For the text-containing cell, return its midpoint in [x, y] coordinate format. 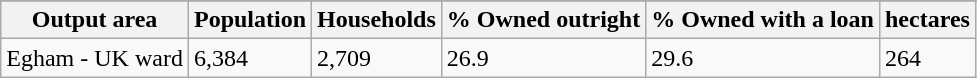
Output area [95, 20]
264 [927, 58]
Households [377, 20]
Population [250, 20]
% Owned with a loan [763, 20]
hectares [927, 20]
2,709 [377, 58]
% Owned outright [543, 20]
Egham - UK ward [95, 58]
26.9 [543, 58]
6,384 [250, 58]
29.6 [763, 58]
